Pinpoint the cell where the given text exists, returning its [X, Y] midpoint coordinate. 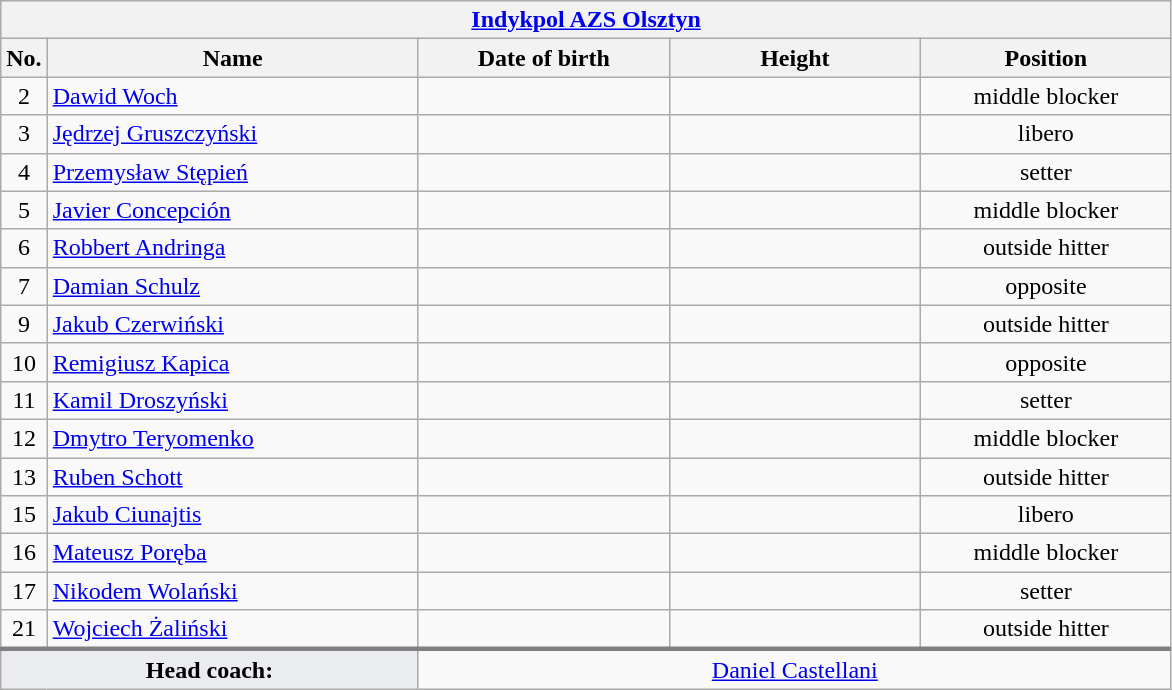
Date of birth [544, 58]
6 [24, 248]
Kamil Droszyński [232, 400]
10 [24, 362]
16 [24, 553]
Damian Schulz [232, 286]
11 [24, 400]
3 [24, 134]
Przemysław Stępień [232, 172]
Mateusz Poręba [232, 553]
17 [24, 591]
15 [24, 515]
Remigiusz Kapica [232, 362]
Jakub Ciunajtis [232, 515]
Height [794, 58]
12 [24, 438]
Jędrzej Gruszczyński [232, 134]
Dmytro Teryomenko [232, 438]
Jakub Czerwiński [232, 324]
Robbert Andringa [232, 248]
Wojciech Żaliński [232, 630]
Position [1046, 58]
4 [24, 172]
Indykpol AZS Olsztyn [586, 20]
2 [24, 96]
Daniel Castellani [794, 669]
9 [24, 324]
Nikodem Wolański [232, 591]
No. [24, 58]
Ruben Schott [232, 477]
Javier Concepción [232, 210]
Name [232, 58]
Dawid Woch [232, 96]
13 [24, 477]
21 [24, 630]
Head coach: [210, 669]
5 [24, 210]
7 [24, 286]
